For the text-containing cell, return its midpoint in [x, y] coordinate format. 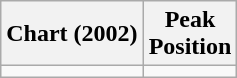
Chart (2002) [72, 34]
PeakPosition [190, 34]
